Return (x, y) of the center of cell containing provided text 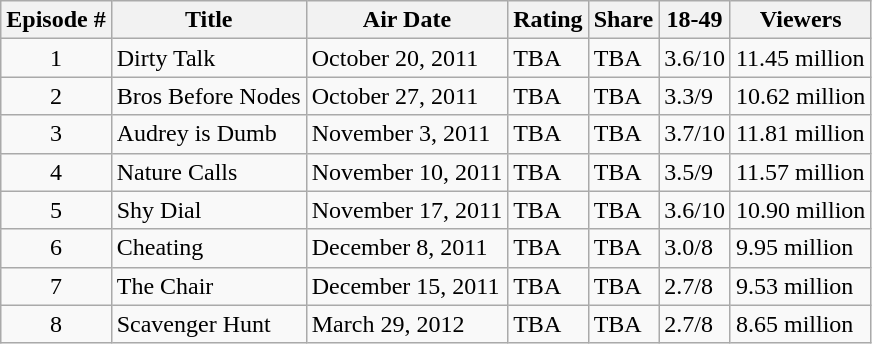
Nature Calls (208, 172)
Dirty Talk (208, 58)
3.7/10 (695, 134)
3.0/8 (695, 248)
October 20, 2011 (406, 58)
8.65 million (800, 324)
18-49 (695, 20)
9.53 million (800, 286)
4 (56, 172)
Cheating (208, 248)
Bros Before Nodes (208, 96)
Share (624, 20)
2 (56, 96)
3.3/9 (695, 96)
6 (56, 248)
3.5/9 (695, 172)
Title (208, 20)
5 (56, 210)
Shy Dial (208, 210)
9.95 million (800, 248)
Viewers (800, 20)
8 (56, 324)
November 17, 2011 (406, 210)
11.81 million (800, 134)
Rating (548, 20)
Episode # (56, 20)
December 15, 2011 (406, 286)
October 27, 2011 (406, 96)
11.45 million (800, 58)
1 (56, 58)
7 (56, 286)
11.57 million (800, 172)
3 (56, 134)
Audrey is Dumb (208, 134)
10.90 million (800, 210)
Air Date (406, 20)
Scavenger Hunt (208, 324)
November 10, 2011 (406, 172)
November 3, 2011 (406, 134)
The Chair (208, 286)
10.62 million (800, 96)
March 29, 2012 (406, 324)
December 8, 2011 (406, 248)
